Scan for the cell matching the given text and deliver its [x, y] coordinate at center. 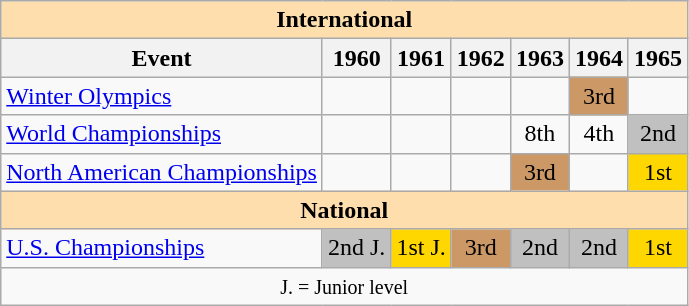
1st J. [421, 248]
1965 [658, 58]
4th [598, 134]
1962 [480, 58]
1960 [356, 58]
North American Championships [162, 172]
8th [540, 134]
1964 [598, 58]
Winter Olympics [162, 96]
International [344, 20]
1963 [540, 58]
National [344, 210]
1961 [421, 58]
U.S. Championships [162, 248]
2nd J. [356, 248]
Event [162, 58]
World Championships [162, 134]
J. = Junior level [344, 286]
